Provide the (X, Y) coordinate of the cell's center where the given text is located.  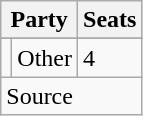
Source (72, 96)
Party (40, 20)
Seats (110, 20)
Other (45, 58)
4 (110, 58)
